Locate the cell with the specified text and output its [x, y] center coordinate. 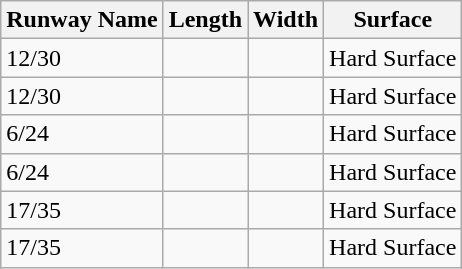
Runway Name [82, 20]
Width [286, 20]
Surface [393, 20]
Length [205, 20]
